Capture the cell that displays the provided text and extract its (x, y) central coordinate. 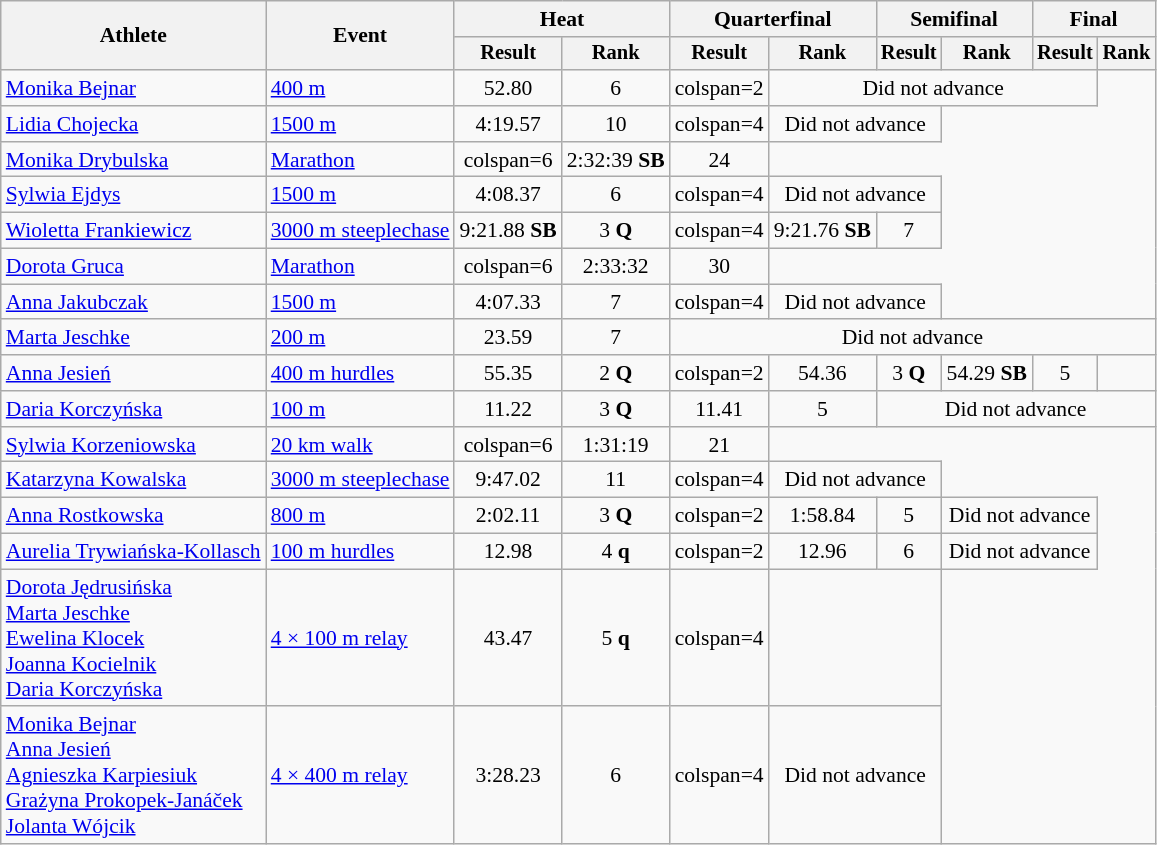
Monika Bejnar (134, 88)
Sylwia Korzeniowska (134, 445)
2:32:39 SB (616, 160)
Semifinal (954, 19)
Athlete (134, 36)
11 (616, 480)
Monika Drybulska (134, 160)
9:21.88 SB (508, 231)
Heat (562, 19)
43.47 (508, 638)
Wioletta Frankiewicz (134, 231)
55.35 (508, 373)
4 q (616, 552)
Anna Rostkowska (134, 516)
Monika BejnarAnna JesieńAgnieszka KarpiesiukGrażyna Prokopek-JanáčekJolanta Wójcik (134, 776)
30 (720, 267)
Marta Jeschke (134, 338)
Sylwia Ejdys (134, 195)
20 km walk (360, 445)
1:58.84 (822, 516)
5 q (616, 638)
24 (720, 160)
Lidia Chojecka (134, 124)
4:19.57 (508, 124)
Final (1094, 19)
100 m (360, 409)
400 m (360, 88)
800 m (360, 516)
4:07.33 (508, 302)
Anna Jesień (134, 373)
9:21.76 SB (822, 231)
12.96 (822, 552)
12.98 (508, 552)
100 m hurdles (360, 552)
3:28.23 (508, 776)
9:47.02 (508, 480)
4 × 100 m relay (360, 638)
21 (720, 445)
Daria Korczyńska (134, 409)
4 × 400 m relay (360, 776)
Dorota JędrusińskaMarta JeschkeEwelina KlocekJoanna KocielnikDaria Korczyńska (134, 638)
10 (616, 124)
200 m (360, 338)
23.59 (508, 338)
Event (360, 36)
Quarterfinal (773, 19)
2:33:32 (616, 267)
Aurelia Trywiańska-Kollasch (134, 552)
400 m hurdles (360, 373)
52.80 (508, 88)
2:02.11 (508, 516)
54.36 (822, 373)
11.41 (720, 409)
1:31:19 (616, 445)
11.22 (508, 409)
2 Q (616, 373)
4:08.37 (508, 195)
Dorota Gruca (134, 267)
54.29 SB (988, 373)
Anna Jakubczak (134, 302)
Katarzyna Kowalska (134, 480)
